Capture the cell that displays the provided text and extract its [X, Y] central coordinate. 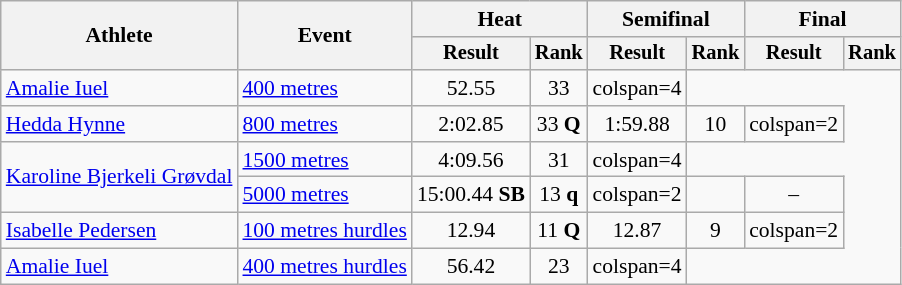
1:59.88 [638, 124]
10 [716, 124]
1500 metres [324, 160]
Athlete [120, 36]
Karoline Bjerkeli Grøvdal [120, 178]
– [794, 195]
400 metres hurdles [324, 267]
33 Q [559, 124]
Final [822, 19]
Heat [500, 19]
12.94 [471, 231]
100 metres hurdles [324, 231]
9 [716, 231]
Event [324, 36]
12.87 [638, 231]
4:09.56 [471, 160]
400 metres [324, 88]
800 metres [324, 124]
52.55 [471, 88]
5000 metres [324, 195]
56.42 [471, 267]
13 q [559, 195]
Isabelle Pedersen [120, 231]
Hedda Hynne [120, 124]
31 [559, 160]
2:02.85 [471, 124]
15:00.44 SB [471, 195]
Semifinal [666, 19]
11 Q [559, 231]
33 [559, 88]
23 [559, 267]
